Output the (x, y) coordinate of the center of the cell containing the given text.  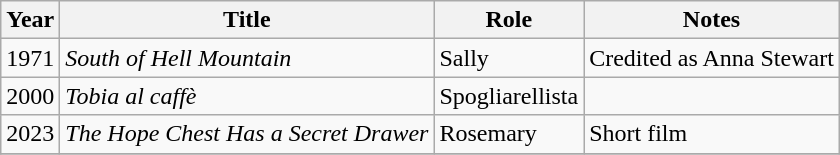
Sally (509, 58)
2023 (30, 134)
Year (30, 20)
Tobia al caffè (247, 96)
Credited as Anna Stewart (712, 58)
Rosemary (509, 134)
Role (509, 20)
2000 (30, 96)
South of Hell Mountain (247, 58)
Spogliarellista (509, 96)
Title (247, 20)
1971 (30, 58)
Short film (712, 134)
Notes (712, 20)
The Hope Chest Has a Secret Drawer (247, 134)
